Detect which cell encompasses the target text, then output its (x, y) center coordinate. 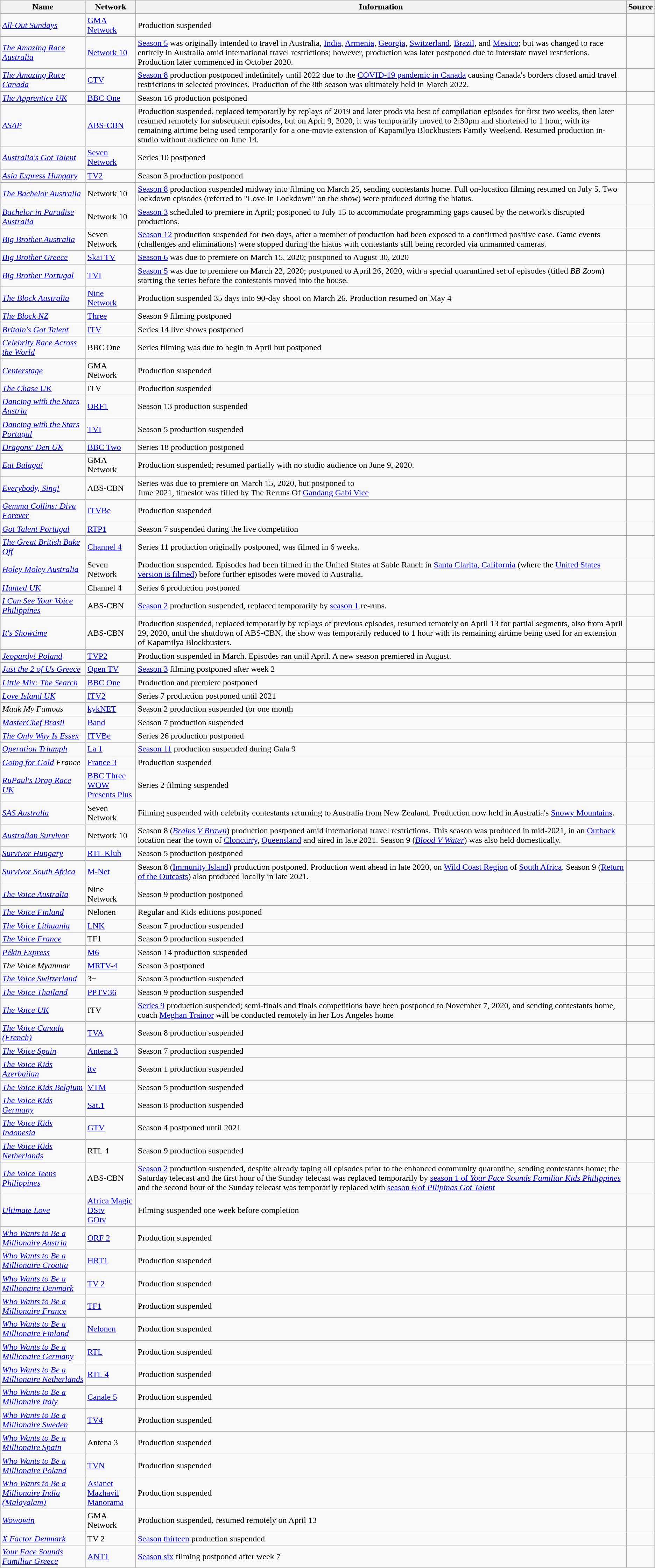
Season 14 production suspended (381, 952)
Sat.1 (111, 1105)
TV2 (111, 176)
Dancing with the Stars Austria (43, 407)
Production suspended in March. Episodes ran until April. A new season premiered in August. (381, 656)
The Voice Kids Belgium (43, 1087)
Who Wants to Be a Millionaire France (43, 1306)
Your Face Sounds Familiar Greece (43, 1557)
Holey Moley Australia (43, 570)
ITV2 (111, 696)
BBC ThreeWOW Presents Plus (111, 785)
Ultimate Love (43, 1210)
Who Wants to Be a Millionaire Italy (43, 1397)
Wowowin (43, 1520)
Survivor South Africa (43, 871)
Got Talent Portugal (43, 529)
Who Wants to Be a Millionaire Poland (43, 1465)
Season 4 postponed until 2021 (381, 1128)
CTV (111, 80)
France 3 (111, 762)
The Voice Myanmar (43, 966)
GTV (111, 1128)
Season 3 scheduled to premiere in April; postponed to July 15 to accommodate programming gaps caused by the network's disrupted productions. (381, 216)
All-Out Sundays (43, 25)
Love Island UK (43, 696)
Source (640, 7)
Season 6 was due to premiere on March 15, 2020; postponed to August 30, 2020 (381, 257)
The Voice Canada (French) (43, 1033)
Big Brother Portugal (43, 275)
Regular and Kids editions postponed (381, 912)
Series 6 production postponed (381, 587)
kykNET (111, 709)
ANT1 (111, 1557)
TVP2 (111, 656)
RTL (111, 1352)
Big Brother Australia (43, 239)
M6 (111, 952)
BBC Two (111, 447)
The Amazing Race Canada (43, 80)
Little Mix: The Search (43, 683)
Series 10 postponed (381, 157)
Network (111, 7)
HRT1 (111, 1261)
The Voice Kids Indonesia (43, 1128)
Filming suspended one week before completion (381, 1210)
The Bachelor Australia (43, 194)
The Voice Kids Netherlands (43, 1150)
I Can See Your Voice Philippines (43, 606)
The Only Way Is Essex (43, 736)
The Voice Australia (43, 894)
Celebrity Race Across the World (43, 348)
Big Brother Greece (43, 257)
The Voice Switzerland (43, 979)
Jeopardy! Poland (43, 656)
Britain's Got Talent (43, 330)
Season 9 production postponed (381, 894)
Operation Triumph (43, 749)
Series 2 filming suspended (381, 785)
TVN (111, 1465)
Everybody, Sing! (43, 488)
Who Wants to Be a Millionaire India (Malayalam) (43, 1493)
Season 7 suspended during the live competition (381, 529)
Season 3 postponed (381, 966)
Who Wants to Be a Millionaire Austria (43, 1238)
RTP1 (111, 529)
Eat Bulaga! (43, 465)
ORF1 (111, 407)
Season thirteen production suspended (381, 1538)
Season 16 production postponed (381, 98)
Series 14 live shows postponed (381, 330)
The Voice Teens Philippines (43, 1178)
Skai TV (111, 257)
The Block Australia (43, 298)
ORF 2 (111, 1238)
The Great British Bake Off (43, 546)
M-Net (111, 871)
The Apprentice UK (43, 98)
Season 3 production postponed (381, 176)
Series 7 production postponed until 2021 (381, 696)
Production suspended 35 days into 90-day shoot on March 26. Production resumed on May 4 (381, 298)
itv (111, 1069)
Season 3 production suspended (381, 979)
Season 3 filming postponed after week 2 (381, 669)
Centerstage (43, 370)
Survivor Hungary (43, 853)
X Factor Denmark (43, 1538)
Who Wants to Be a Millionaire Germany (43, 1352)
Season 2 production suspended for one month (381, 709)
Season six filming postponed after week 7 (381, 1557)
Series was due to premiere on March 15, 2020, but postponed toJune 2021, timeslot was filled by The Reruns Of Gandang Gabi Vice (381, 488)
The Voice Lithuania (43, 926)
Africa MagicDStvGOtv (111, 1210)
Who Wants to Be a Millionaire Spain (43, 1443)
Maak My Famous (43, 709)
Just the 2 of Us Greece (43, 669)
Asia Express Hungary (43, 176)
The Voice Spain (43, 1051)
Series 26 production postponed (381, 736)
Hunted UK (43, 587)
ASAP (43, 125)
The Voice UK (43, 1010)
The Voice Kids Germany (43, 1105)
Pékin Express (43, 952)
Season 9 filming postponed (381, 316)
The Amazing Race Australia (43, 52)
The Block NZ (43, 316)
Canale 5 (111, 1397)
MRTV-4 (111, 966)
Who Wants to Be a Millionaire Sweden (43, 1420)
Who Wants to Be a Millionaire Finland (43, 1329)
The Voice Finland (43, 912)
Band (111, 722)
Series 11 production originally postponed, was filmed in 6 weeks. (381, 546)
Series 18 production postponed (381, 447)
Production and premiere postponed (381, 683)
Who Wants to Be a Millionaire Croatia (43, 1261)
MasterChef Brasil (43, 722)
Series filming was due to begin in April but postponed (381, 348)
Season 5 production postponed (381, 853)
Dragons' Den UK (43, 447)
Going for Gold France (43, 762)
The Voice France (43, 939)
The Voice Thailand (43, 992)
Three (111, 316)
RuPaul's Drag Race UK (43, 785)
TVA (111, 1033)
SAS Australia (43, 812)
The Chase UK (43, 388)
The Voice Kids Azerbaijan (43, 1069)
3+ (111, 979)
Dancing with the Stars Portugal (43, 429)
LNK (111, 926)
Name (43, 7)
It's Showtime (43, 633)
Production suspended, resumed remotely on April 13 (381, 1520)
Gemma Collins: Diva Forever (43, 511)
Who Wants to Be a Millionaire Netherlands (43, 1374)
Season 2 production suspended, replaced temporarily by season 1 re-runs. (381, 606)
PPTV36 (111, 992)
Australian Survivor (43, 835)
RTL Klub (111, 853)
Open TV (111, 669)
TV4 (111, 1420)
Filming suspended with celebrity contestants returning to Australia from New Zealand. Production now held in Australia's Snowy Mountains. (381, 812)
Season 13 production suspended (381, 407)
Season 1 production suspended (381, 1069)
Season 11 production suspended during Gala 9 (381, 749)
Australia's Got Talent (43, 157)
AsianetMazhavil Manorama (111, 1493)
VTM (111, 1087)
Bachelor in Paradise Australia (43, 216)
Who Wants to Be a Millionaire Denmark (43, 1283)
Information (381, 7)
La 1 (111, 749)
Production suspended; resumed partially with no studio audience on June 9, 2020. (381, 465)
